Output the (X, Y) coordinate of the center of the cell containing the given text.  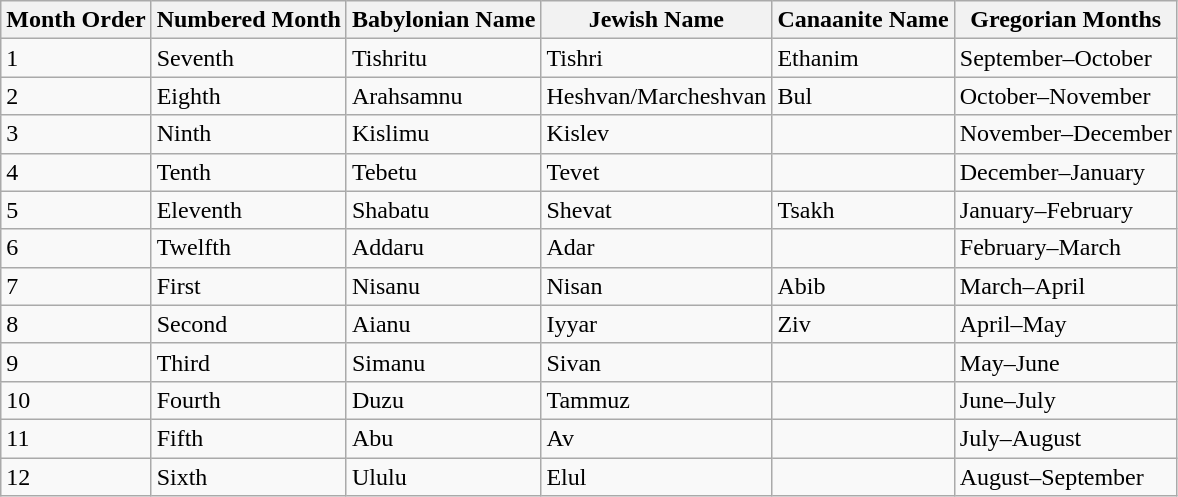
12 (76, 477)
7 (76, 286)
Elul (656, 477)
January–February (1066, 210)
May–June (1066, 362)
July–August (1066, 438)
Tenth (248, 172)
Third (248, 362)
Arahsamnu (443, 96)
Month Order (76, 20)
3 (76, 134)
Jewish Name (656, 20)
Seventh (248, 58)
Abib (863, 286)
February–March (1066, 248)
2 (76, 96)
December–January (1066, 172)
Heshvan/Marcheshvan (656, 96)
Nisanu (443, 286)
Tammuz (656, 400)
September–October (1066, 58)
Eighth (248, 96)
5 (76, 210)
Babylonian Name (443, 20)
Gregorian Months (1066, 20)
11 (76, 438)
Tebetu (443, 172)
Canaanite Name (863, 20)
Twelfth (248, 248)
June–July (1066, 400)
Sixth (248, 477)
Aianu (443, 324)
April–May (1066, 324)
Tishri (656, 58)
August–September (1066, 477)
First (248, 286)
Tevet (656, 172)
6 (76, 248)
Iyyar (656, 324)
Tsakh (863, 210)
4 (76, 172)
Ziv (863, 324)
Ethanim (863, 58)
October–November (1066, 96)
Kislimu (443, 134)
Kislev (656, 134)
Simanu (443, 362)
Abu (443, 438)
Tishritu (443, 58)
Fourth (248, 400)
Ninth (248, 134)
Shabatu (443, 210)
Second (248, 324)
Addaru (443, 248)
Fifth (248, 438)
8 (76, 324)
Adar (656, 248)
Ululu (443, 477)
November–December (1066, 134)
Sivan (656, 362)
March–April (1066, 286)
Nisan (656, 286)
Eleventh (248, 210)
10 (76, 400)
Shevat (656, 210)
1 (76, 58)
Duzu (443, 400)
Bul (863, 96)
9 (76, 362)
Av (656, 438)
Numbered Month (248, 20)
